Return the (X, Y) coordinate for the center point of the cell that contains the specified text.  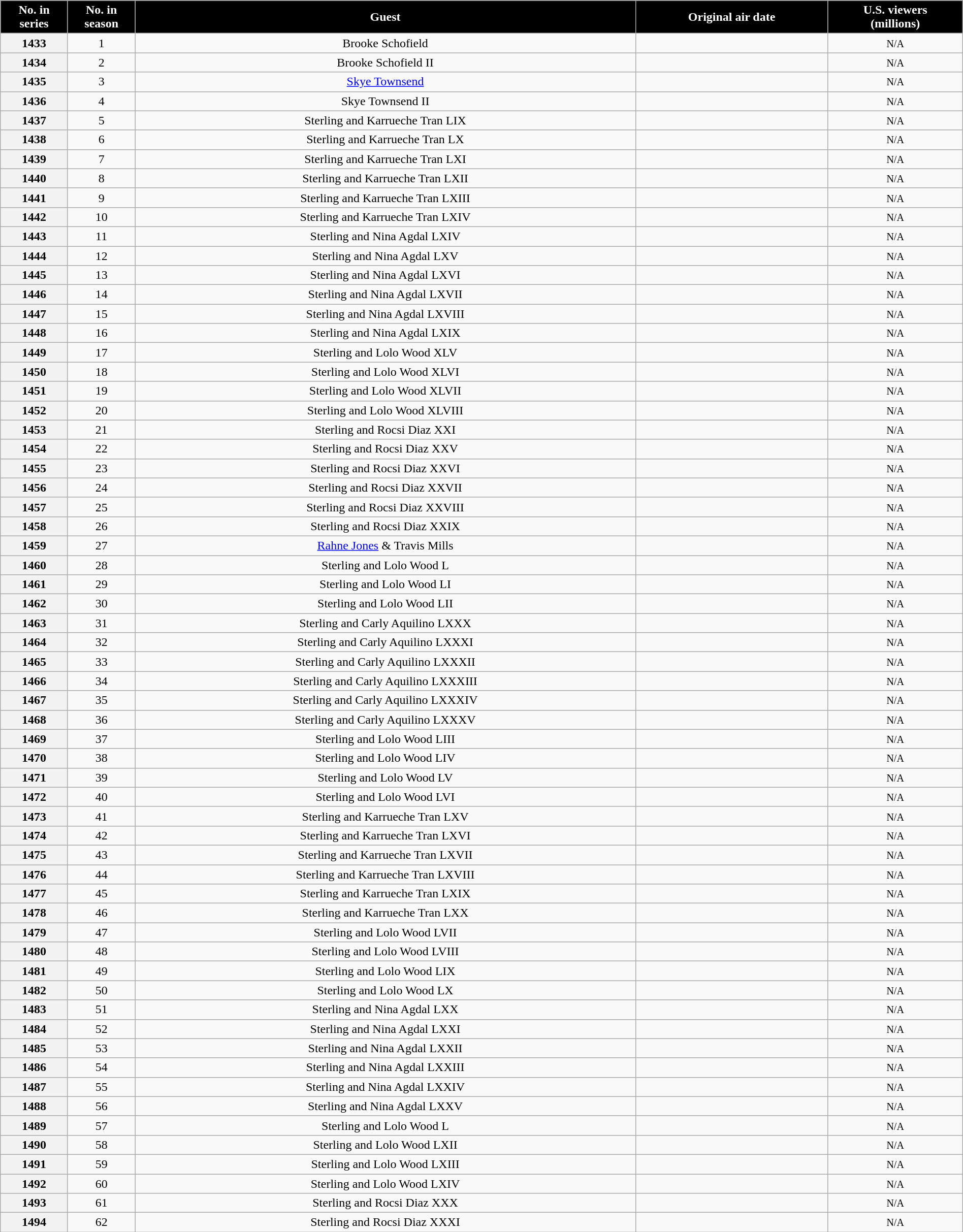
1451 (35, 391)
No. inseason (102, 17)
Sterling and Nina Agdal LXIX (385, 333)
59 (102, 1164)
15 (102, 314)
Sterling and Lolo Wood XLVII (385, 391)
1469 (35, 739)
1480 (35, 952)
Sterling and Nina Agdal LXX (385, 1010)
Sterling and Karrueche Tran LXX (385, 913)
1449 (35, 352)
1 (102, 43)
60 (102, 1184)
1491 (35, 1164)
22 (102, 449)
1444 (35, 255)
32 (102, 642)
1436 (35, 101)
57 (102, 1125)
7 (102, 159)
1461 (35, 585)
5 (102, 120)
1462 (35, 604)
54 (102, 1067)
Brooke Schofield (385, 43)
44 (102, 874)
Sterling and Nina Agdal LXXI (385, 1029)
21 (102, 430)
Sterling and Carly Aquilino LXXXIV (385, 700)
1463 (35, 623)
55 (102, 1087)
Skye Townsend (385, 82)
Sterling and Karrueche Tran LXVII (385, 855)
8 (102, 178)
34 (102, 681)
25 (102, 507)
Sterling and Nina Agdal LXVI (385, 275)
Sterling and Lolo Wood XLV (385, 352)
Sterling and Lolo Wood LXIII (385, 1164)
Sterling and Carly Aquilino LXXXI (385, 642)
1464 (35, 642)
1467 (35, 700)
1465 (35, 662)
23 (102, 468)
1440 (35, 178)
1447 (35, 314)
Sterling and Lolo Wood XLVI (385, 372)
1476 (35, 874)
Sterling and Nina Agdal LXVIII (385, 314)
48 (102, 952)
Sterling and Lolo Wood LIV (385, 758)
Sterling and Nina Agdal LXV (385, 255)
1456 (35, 488)
1457 (35, 507)
1443 (35, 236)
1441 (35, 198)
Sterling and Carly Aquilino LXXX (385, 623)
Sterling and Rocsi Diaz XXX (385, 1203)
53 (102, 1048)
1485 (35, 1048)
45 (102, 894)
1439 (35, 159)
51 (102, 1010)
Sterling and Karrueche Tran LXI (385, 159)
Sterling and Lolo Wood LVI (385, 797)
46 (102, 913)
Sterling and Carly Aquilino LXXXII (385, 662)
1448 (35, 333)
Sterling and Karrueche Tran LXII (385, 178)
Sterling and Lolo Wood LI (385, 585)
1434 (35, 62)
1486 (35, 1067)
62 (102, 1222)
Sterling and Karrueche Tran LXIX (385, 894)
Sterling and Rocsi Diaz XXVII (385, 488)
14 (102, 295)
1460 (35, 565)
Sterling and Rocsi Diaz XXIX (385, 526)
31 (102, 623)
1445 (35, 275)
Sterling and Carly Aquilino LXXXIII (385, 681)
41 (102, 816)
1484 (35, 1029)
38 (102, 758)
1468 (35, 720)
Sterling and Karrueche Tran LXIII (385, 198)
1478 (35, 913)
1493 (35, 1203)
20 (102, 410)
Rahne Jones & Travis Mills (385, 545)
1477 (35, 894)
30 (102, 604)
1490 (35, 1145)
1455 (35, 468)
1489 (35, 1125)
1438 (35, 140)
58 (102, 1145)
1472 (35, 797)
29 (102, 585)
1487 (35, 1087)
Brooke Schofield II (385, 62)
1450 (35, 372)
24 (102, 488)
1473 (35, 816)
6 (102, 140)
1474 (35, 835)
4 (102, 101)
10 (102, 217)
Sterling and Lolo Wood XLVIII (385, 410)
19 (102, 391)
50 (102, 990)
52 (102, 1029)
Sterling and Rocsi Diaz XXXI (385, 1222)
37 (102, 739)
Sterling and Karrueche Tran LXV (385, 816)
Sterling and Nina Agdal LXXIII (385, 1067)
3 (102, 82)
Sterling and Rocsi Diaz XXVI (385, 468)
Sterling and Lolo Wood LII (385, 604)
61 (102, 1203)
11 (102, 236)
27 (102, 545)
36 (102, 720)
1482 (35, 990)
Sterling and Carly Aquilino LXXXV (385, 720)
1488 (35, 1106)
43 (102, 855)
Sterling and Lolo Wood LIII (385, 739)
Sterling and Nina Agdal LXXIV (385, 1087)
Sterling and Lolo Wood LVII (385, 932)
Sterling and Rocsi Diaz XXV (385, 449)
Sterling and Karrueche Tran LXVI (385, 835)
Sterling and Rocsi Diaz XXI (385, 430)
40 (102, 797)
Skye Townsend II (385, 101)
Sterling and Rocsi Diaz XXVIII (385, 507)
1481 (35, 971)
9 (102, 198)
Original air date (731, 17)
1483 (35, 1010)
Sterling and Lolo Wood LVIII (385, 952)
Sterling and Nina Agdal LXIV (385, 236)
Sterling and Lolo Wood LX (385, 990)
33 (102, 662)
2 (102, 62)
Sterling and Lolo Wood LV (385, 777)
Guest (385, 17)
1479 (35, 932)
13 (102, 275)
1459 (35, 545)
Sterling and Karrueche Tran LXIV (385, 217)
No. inseries (35, 17)
Sterling and Lolo Wood LXIV (385, 1184)
Sterling and Karrueche Tran LIX (385, 120)
Sterling and Nina Agdal LXXV (385, 1106)
1446 (35, 295)
1494 (35, 1222)
35 (102, 700)
1433 (35, 43)
12 (102, 255)
Sterling and Lolo Wood LXII (385, 1145)
1452 (35, 410)
1437 (35, 120)
18 (102, 372)
1442 (35, 217)
17 (102, 352)
1435 (35, 82)
1466 (35, 681)
1454 (35, 449)
1470 (35, 758)
28 (102, 565)
Sterling and Nina Agdal LXVII (385, 295)
1458 (35, 526)
Sterling and Nina Agdal LXXII (385, 1048)
Sterling and Karrueche Tran LXVIII (385, 874)
Sterling and Lolo Wood LIX (385, 971)
47 (102, 932)
1453 (35, 430)
16 (102, 333)
1492 (35, 1184)
Sterling and Karrueche Tran LX (385, 140)
1471 (35, 777)
1475 (35, 855)
39 (102, 777)
U.S. viewers(millions) (895, 17)
56 (102, 1106)
49 (102, 971)
42 (102, 835)
26 (102, 526)
